Scan for the cell matching the given text and deliver its (x, y) coordinate at center. 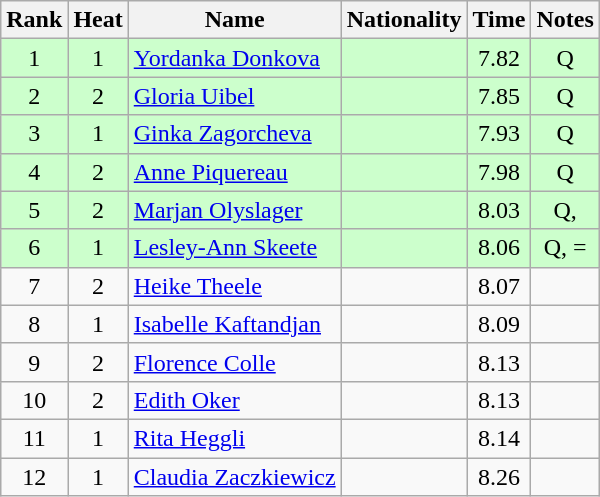
8.06 (499, 248)
Time (499, 20)
6 (34, 248)
8.07 (499, 286)
3 (34, 134)
11 (34, 438)
8.14 (499, 438)
Isabelle Kaftandjan (234, 324)
7.82 (499, 58)
8.03 (499, 210)
7.85 (499, 96)
Nationality (404, 20)
Marjan Olyslager (234, 210)
Gloria Uibel (234, 96)
5 (34, 210)
Q, (565, 210)
Claudia Zaczkiewicz (234, 477)
Florence Colle (234, 362)
Edith Oker (234, 400)
8 (34, 324)
Ginka Zagorcheva (234, 134)
Rita Heggli (234, 438)
Lesley-Ann Skeete (234, 248)
7.98 (499, 172)
Heike Theele (234, 286)
Rank (34, 20)
4 (34, 172)
8.09 (499, 324)
7 (34, 286)
10 (34, 400)
7.93 (499, 134)
Heat (98, 20)
9 (34, 362)
Q, = (565, 248)
12 (34, 477)
Anne Piquereau (234, 172)
8.26 (499, 477)
Name (234, 20)
Yordanka Donkova (234, 58)
Notes (565, 20)
